Provide the [X, Y] coordinate of the cell's center where the given text is located.  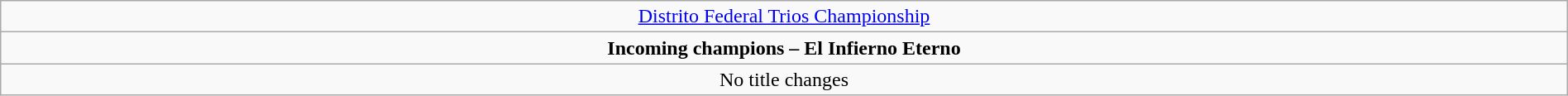
No title changes [784, 79]
Distrito Federal Trios Championship [784, 17]
Incoming champions – El Infierno Eterno [784, 48]
